Return [x, y] of the center of cell containing provided text 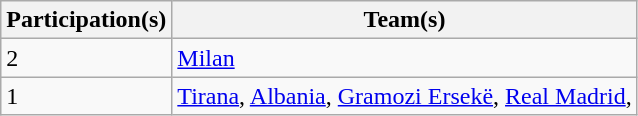
1 [86, 96]
Tirana, Albania, Gramozi Ersekë, Real Madrid, [404, 96]
Participation(s) [86, 20]
2 [86, 58]
Team(s) [404, 20]
Milan [404, 58]
